Capture the cell that displays the provided text and extract its [X, Y] central coordinate. 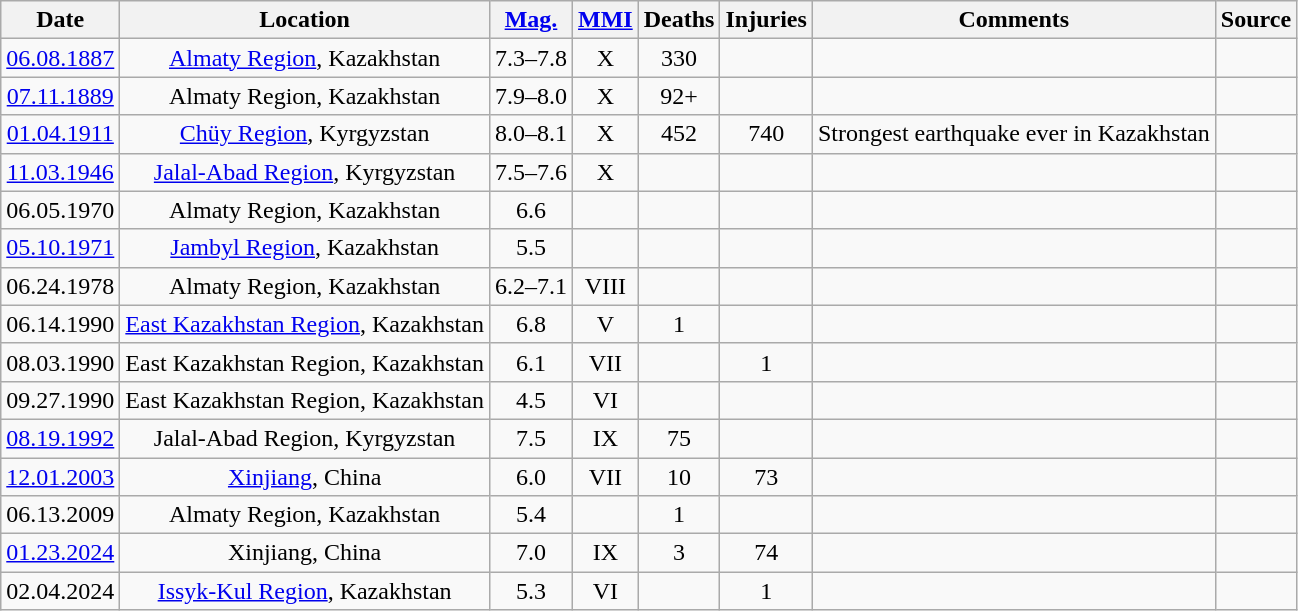
Chüy Region, Kyrgyzstan [305, 134]
7.3–7.8 [530, 58]
02.04.2024 [60, 591]
V [606, 324]
6.6 [530, 210]
06.24.1978 [60, 286]
Strongest earthquake ever in Kazakhstan [1014, 134]
6.1 [530, 362]
8.0–8.1 [530, 134]
330 [679, 58]
5.5 [530, 248]
10 [679, 477]
VIII [606, 286]
74 [766, 553]
11.03.1946 [60, 172]
06.14.1990 [60, 324]
7.0 [530, 553]
5.3 [530, 591]
08.03.1990 [60, 362]
452 [679, 134]
01.23.2024 [60, 553]
12.01.2003 [60, 477]
6.0 [530, 477]
6.2–7.1 [530, 286]
75 [679, 438]
6.8 [530, 324]
06.13.2009 [60, 515]
Comments [1014, 20]
73 [766, 477]
MMI [606, 20]
Mag. [530, 20]
Location [305, 20]
7.5–7.6 [530, 172]
3 [679, 553]
7.5 [530, 438]
740 [766, 134]
Deaths [679, 20]
07.11.1889 [60, 96]
01.04.1911 [60, 134]
Date [60, 20]
Jambyl Region, Kazakhstan [305, 248]
Source [1256, 20]
06.08.1887 [60, 58]
09.27.1990 [60, 400]
08.19.1992 [60, 438]
4.5 [530, 400]
Injuries [766, 20]
5.4 [530, 515]
05.10.1971 [60, 248]
92+ [679, 96]
7.9–8.0 [530, 96]
06.05.1970 [60, 210]
Issyk-Kul Region, Kazakhstan [305, 591]
